Find where the given text appears and provide that cell's center as [X, Y] coordinate. 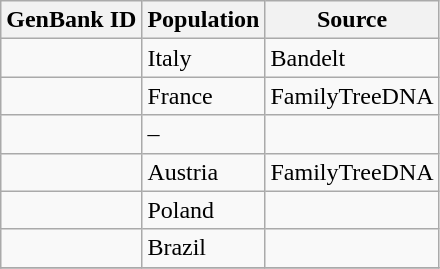
Austria [204, 172]
Bandelt [352, 58]
Italy [204, 58]
– [204, 134]
GenBank ID [72, 20]
Population [204, 20]
France [204, 96]
Source [352, 20]
Brazil [204, 248]
Poland [204, 210]
